Pinpoint the cell where the given text exists, returning its [X, Y] midpoint coordinate. 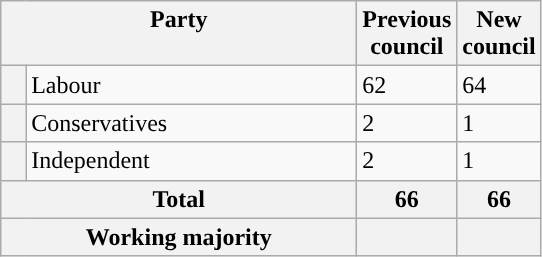
Labour [192, 85]
Working majority [179, 237]
Conservatives [192, 123]
Independent [192, 161]
New council [499, 34]
Party [179, 34]
Total [179, 199]
64 [499, 85]
Previous council [407, 34]
62 [407, 85]
